Provide the (x, y) coordinate of the cell's center where the given text is located.  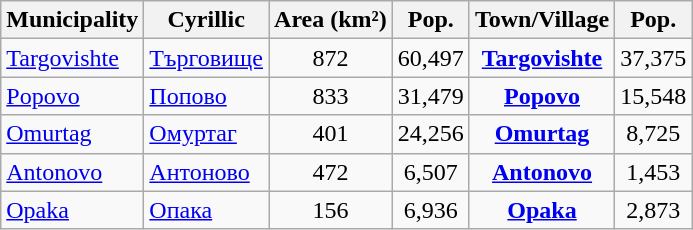
Търговище (206, 58)
Попово (206, 96)
Cyrillic (206, 20)
872 (331, 58)
Town/Village (542, 20)
37,375 (654, 58)
6,936 (430, 210)
401 (331, 134)
15,548 (654, 96)
833 (331, 96)
2,873 (654, 210)
472 (331, 172)
60,497 (430, 58)
Антоново (206, 172)
Омуртаг (206, 134)
Area (km²) (331, 20)
156 (331, 210)
6,507 (430, 172)
Municipality (72, 20)
31,479 (430, 96)
24,256 (430, 134)
1,453 (654, 172)
8,725 (654, 134)
Опака (206, 210)
